Output the (X, Y) coordinate of the center of the cell containing the given text.  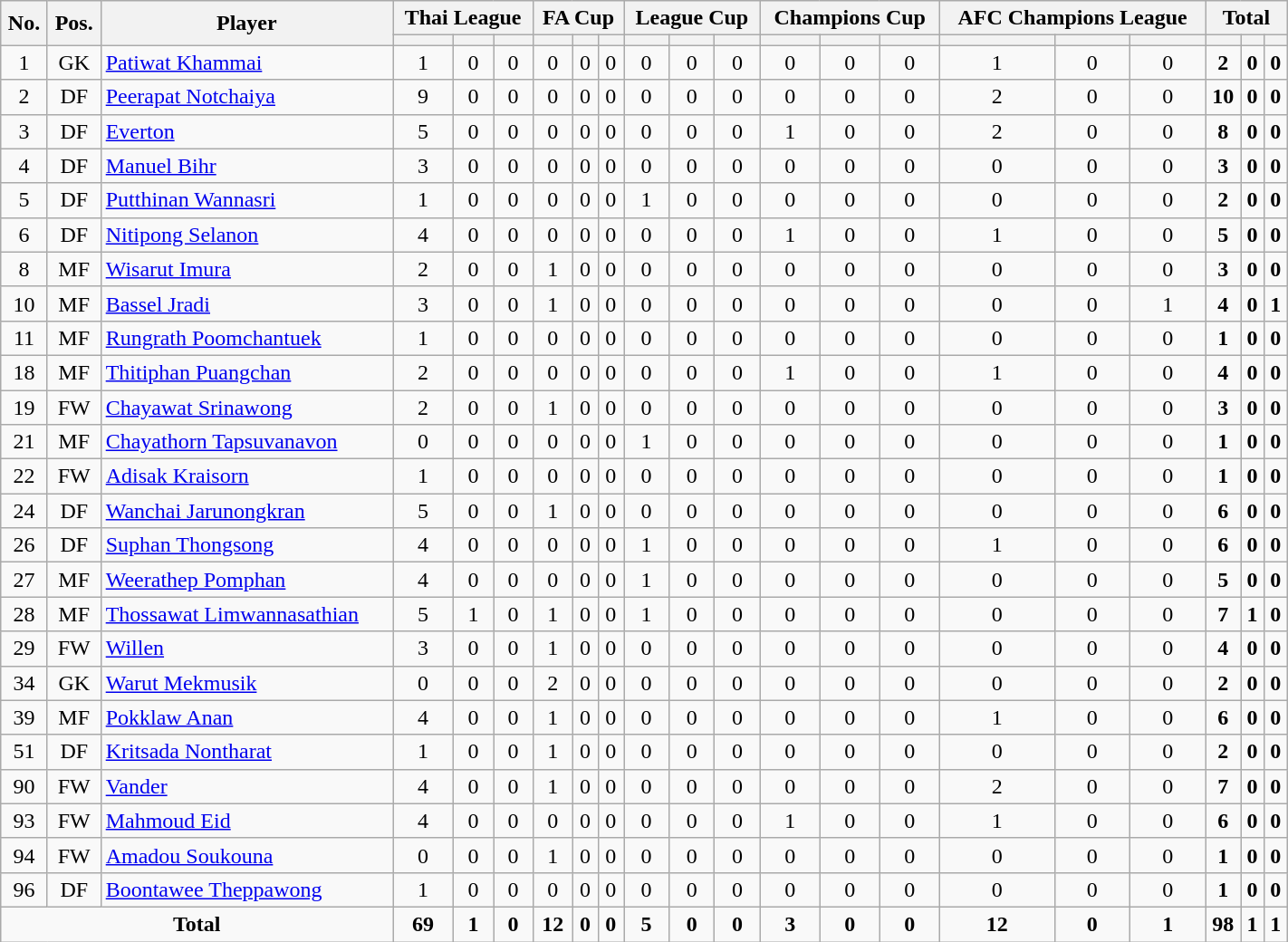
Warut Mekmusik (246, 683)
Wisarut Imura (246, 269)
98 (1223, 924)
Nitipong Selanon (246, 235)
Suphan Thongsong (246, 545)
69 (424, 924)
FA Cup (579, 18)
Chayathorn Tapsuvanavon (246, 442)
Pos. (74, 24)
39 (24, 717)
League Cup (692, 18)
Chayawat Srinawong (246, 407)
Amadou Soukouna (246, 855)
27 (24, 580)
21 (24, 442)
34 (24, 683)
Champions Cup (850, 18)
Adisak Kraisorn (246, 476)
18 (24, 372)
Pokklaw Anan (246, 717)
Bassel Jradi (246, 303)
51 (24, 752)
22 (24, 476)
AFC Champions League (1072, 18)
Boontawee Theppawong (246, 889)
Manuel Bihr (246, 166)
Putthinan Wannasri (246, 200)
Mahmoud Eid (246, 821)
Kritsada Nontharat (246, 752)
Player (246, 24)
9 (424, 97)
Wanchai Jarunongkran (246, 511)
90 (24, 786)
Willen (246, 649)
Peerapat Notchaiya (246, 97)
28 (24, 614)
Everton (246, 131)
11 (24, 338)
Rungrath Poomchantuek (246, 338)
Thitiphan Puangchan (246, 372)
94 (24, 855)
19 (24, 407)
29 (24, 649)
24 (24, 511)
Thossawat Limwannasathian (246, 614)
Thai League (464, 18)
96 (24, 889)
Weerathep Pomphan (246, 580)
No. (24, 24)
93 (24, 821)
Patiwat Khammai (246, 62)
26 (24, 545)
Vander (246, 786)
